Find where the given text appears and provide that cell's center as (x, y) coordinate. 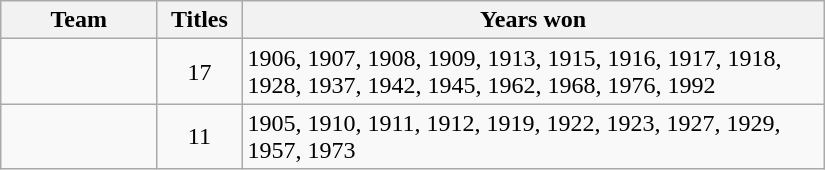
Team (79, 20)
Titles (200, 20)
1906, 1907, 1908, 1909, 1913, 1915, 1916, 1917, 1918, 1928, 1937, 1942, 1945, 1962, 1968, 1976, 1992 (533, 72)
1905, 1910, 1911, 1912, 1919, 1922, 1923, 1927, 1929, 1957, 1973 (533, 136)
11 (200, 136)
17 (200, 72)
Years won (533, 20)
